Search for the cell housing the specified text and yield its [X, Y] center coordinate. 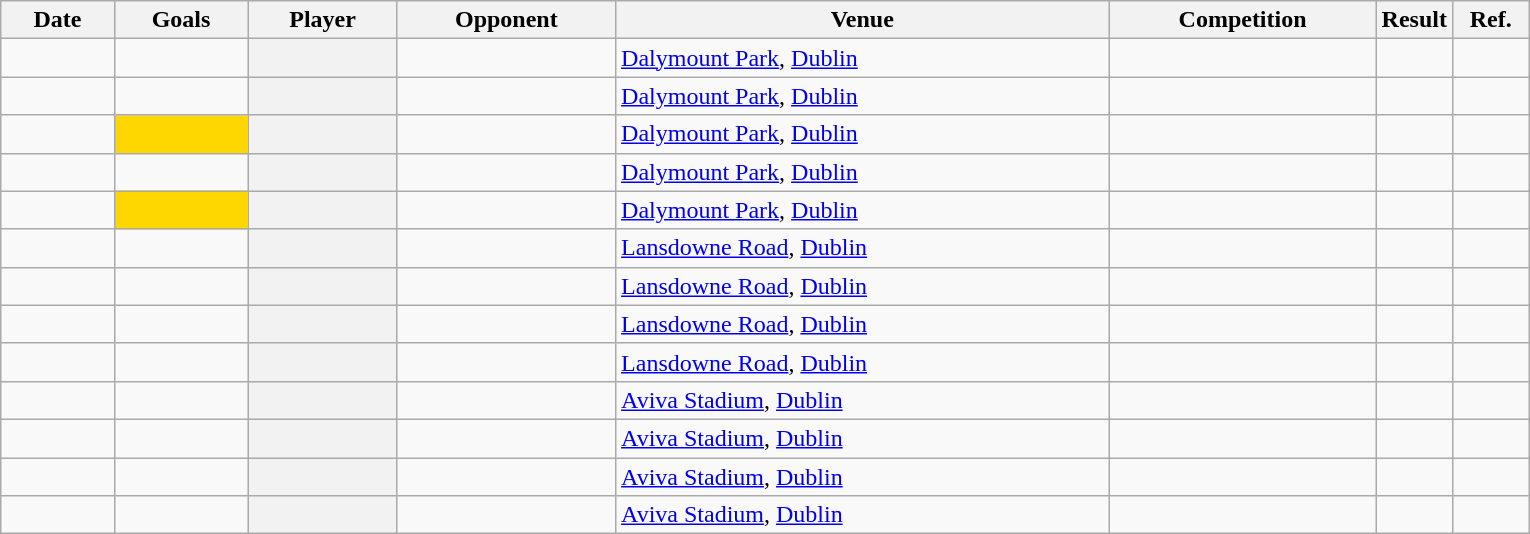
Date [58, 20]
Competition [1242, 20]
Player [322, 20]
Goals [181, 20]
Venue [862, 20]
Result [1414, 20]
Ref. [1490, 20]
Opponent [506, 20]
